Search for the cell housing the specified text and yield its [X, Y] center coordinate. 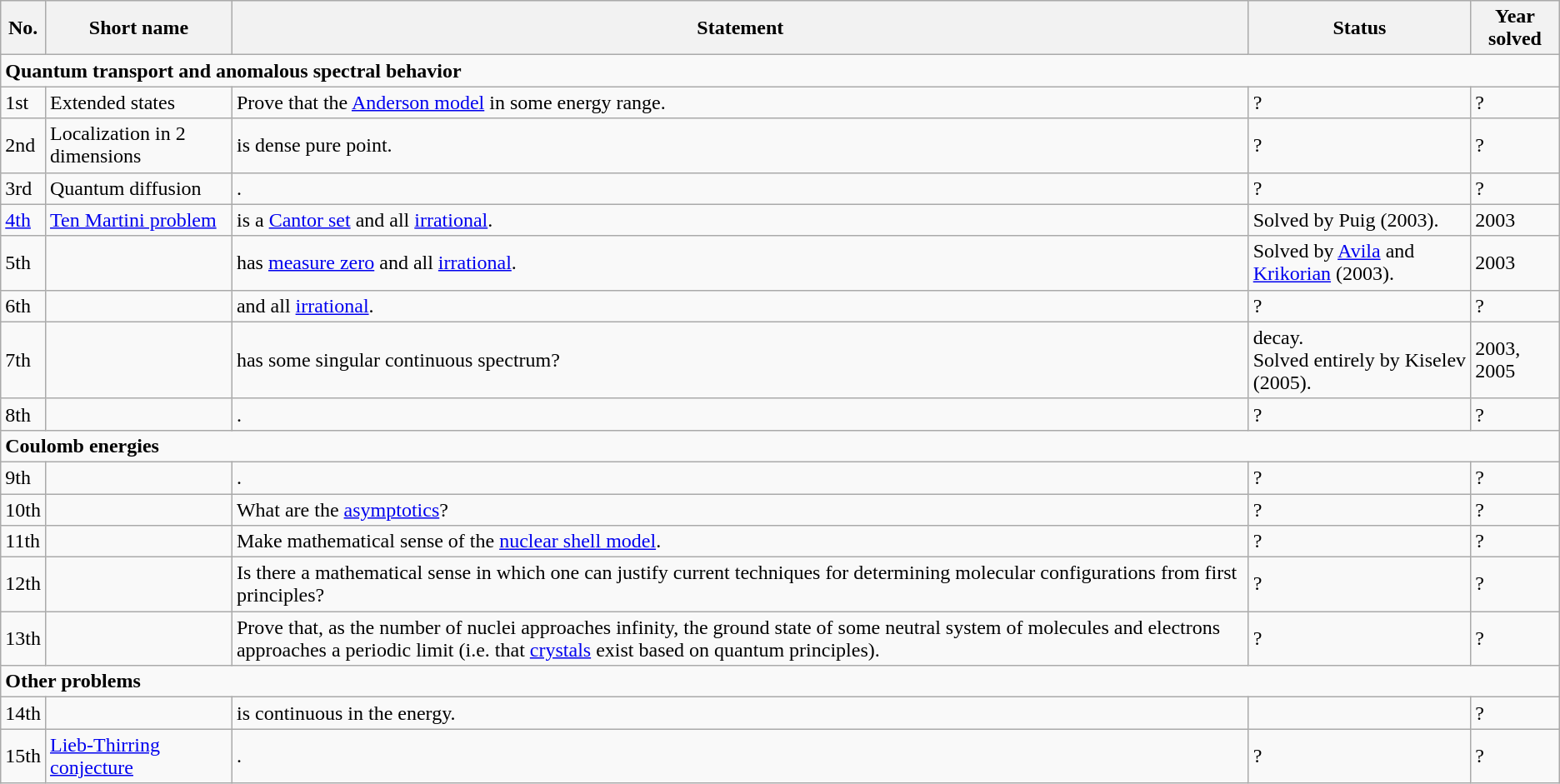
Coulomb energies [780, 446]
10th [23, 509]
Other problems [780, 682]
Statement [740, 28]
is dense pure point. [740, 145]
2003, 2005 [1515, 360]
and all irrational. [740, 306]
Lieb-Thirring conjecture [138, 757]
11th [23, 542]
Ten Martini problem [138, 220]
is continuous in the energy. [740, 713]
decay.Solved entirely by Kiselev (2005). [1359, 360]
Make mathematical sense of the nuclear shell model. [740, 542]
1st [23, 102]
13th [23, 638]
Quantum diffusion [138, 188]
has some singular continuous spectrum? [740, 360]
Quantum transport and anomalous spectral behavior [780, 71]
Localization in 2 dimensions [138, 145]
9th [23, 477]
15th [23, 757]
What are the asymptotics? [740, 509]
Short name [138, 28]
3rd [23, 188]
Solved by Avila and Krikorian (2003). [1359, 263]
Is there a mathematical sense in which one can justify current techniques for determining molecular configurations from first principles? [740, 585]
5th [23, 263]
No. [23, 28]
Status [1359, 28]
7th [23, 360]
2nd [23, 145]
Prove that the Anderson model in some energy range. [740, 102]
Extended states [138, 102]
4th [23, 220]
is a Cantor set and all irrational. [740, 220]
has measure zero and all irrational. [740, 263]
14th [23, 713]
Solved by Puig (2003). [1359, 220]
6th [23, 306]
Year solved [1515, 28]
12th [23, 585]
8th [23, 414]
